Extract the [x, y] coordinate from the center of the cell holding the provided text.  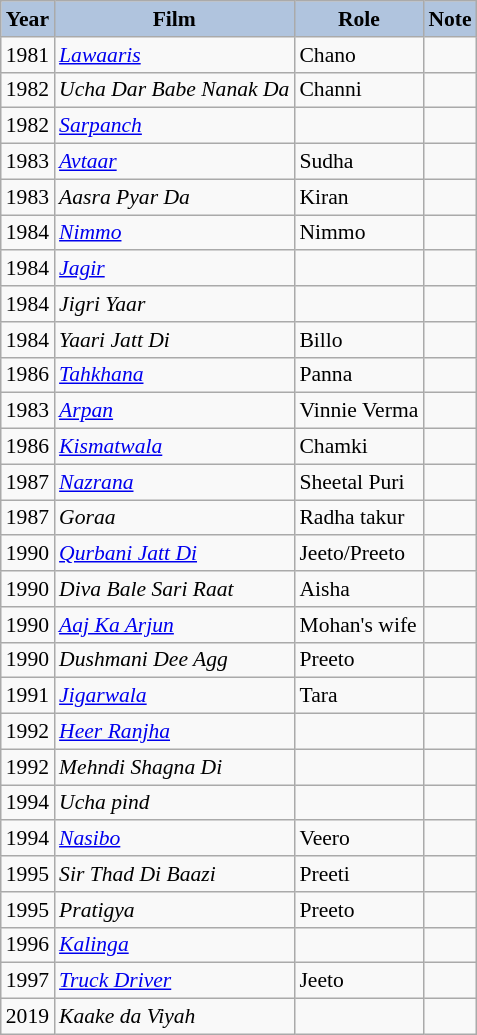
Jagir [174, 269]
Nasibo [174, 839]
Yaari Jatt Di [174, 340]
Jigarwala [174, 696]
Role [358, 19]
Radha takur [358, 518]
Aisha [358, 589]
Sir Thad Di Baazi [174, 874]
Sudha [358, 162]
1981 [28, 55]
Arpan [174, 411]
Dushmani Dee Agg [174, 660]
2019 [28, 1017]
Mehndi Shagna Di [174, 767]
Preeti [358, 874]
Lawaaris [174, 55]
Kiran [358, 197]
Tara [358, 696]
Kismatwala [174, 447]
Truck Driver [174, 981]
Nazrana [174, 482]
Kalinga [174, 945]
Diva Bale Sari Raat [174, 589]
Vinnie Verma [358, 411]
Aaj Ka Arjun [174, 625]
Film [174, 19]
Avtaar [174, 162]
Qurbani Jatt Di [174, 554]
Heer Ranjha [174, 732]
Sheetal Puri [358, 482]
Veero [358, 839]
Jigri Yaar [174, 304]
Panna [358, 375]
Chamki [358, 447]
Chano [358, 55]
Ucha pind [174, 803]
1997 [28, 981]
Jeeto [358, 981]
1991 [28, 696]
Billo [358, 340]
Kaake da Viyah [174, 1017]
Aasra Pyar Da [174, 197]
Goraa [174, 518]
Note [450, 19]
Jeeto/Preeto [358, 554]
1996 [28, 945]
Tahkhana [174, 375]
Ucha Dar Babe Nanak Da [174, 90]
Sarpanch [174, 126]
Channi [358, 90]
Pratigya [174, 910]
Mohan's wife [358, 625]
Year [28, 19]
